Determine the (x, y) coordinate at the center of the cell enclosing the given text.  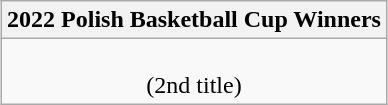
2022 Polish Basketball Cup Winners (194, 20)
(2nd title) (194, 72)
